From the cell containing the given text, extract its center point as [x, y] coordinate. 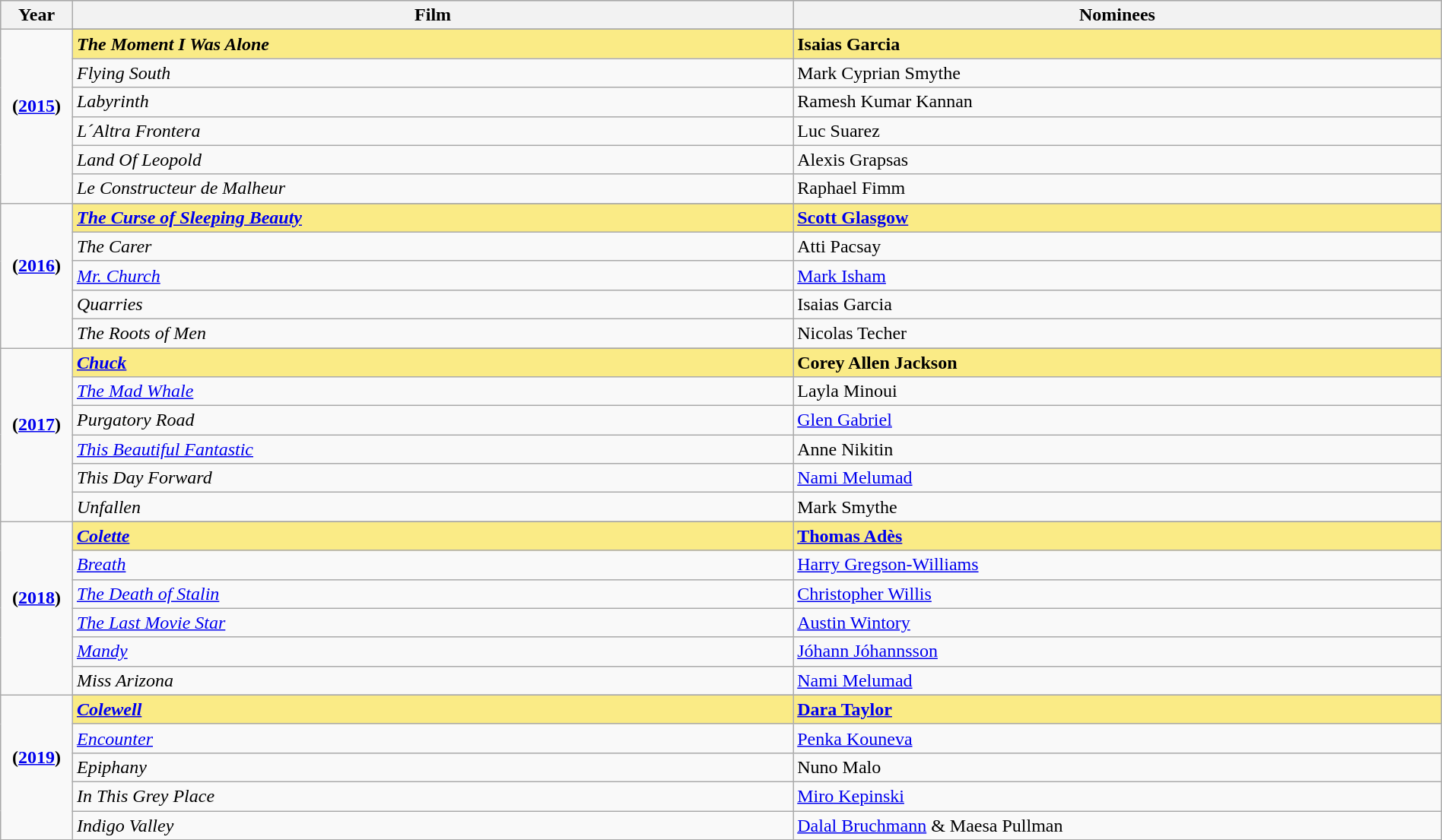
Raphael Fimm [1118, 189]
Chuck [432, 363]
Luc Suarez [1118, 131]
Mark Smythe [1118, 507]
Ramesh Kumar Kannan [1118, 102]
The Death of Stalin [432, 594]
Unfallen [432, 507]
Alexis Grapsas [1118, 160]
Encounter [432, 738]
Layla Minoui [1118, 391]
Scott Glasgow [1118, 217]
(2017) [37, 435]
Nicolas Techer [1118, 333]
(2015) [37, 116]
Jóhann Jóhannsson [1118, 651]
The Curse of Sleeping Beauty [432, 217]
Dalal Bruchmann & Maesa Pullman [1118, 825]
The Roots of Men [432, 333]
Flying South [432, 73]
Labyrinth [432, 102]
This Day Forward [432, 478]
Film [432, 15]
Epiphany [432, 767]
Dara Taylor [1118, 709]
Anne Nikitin [1118, 449]
Colewell [432, 709]
Mandy [432, 651]
(2016) [37, 275]
The Last Movie Star [432, 623]
Miss Arizona [432, 680]
Corey Allen Jackson [1118, 363]
Nominees [1118, 15]
Breath [432, 565]
Austin Wintory [1118, 623]
Christopher Willis [1118, 594]
The Moment I Was Alone [432, 44]
Purgatory Road [432, 420]
In This Grey Place [432, 796]
Nuno Malo [1118, 767]
Penka Kouneva [1118, 738]
This Beautiful Fantastic [432, 449]
Land Of Leopold [432, 160]
(2018) [37, 608]
Mark Isham [1118, 275]
Colette [432, 536]
Quarries [432, 304]
The Mad Whale [432, 391]
Mr. Church [432, 275]
Harry Gregson-Williams [1118, 565]
(2019) [37, 767]
Year [37, 15]
Mark Cyprian Smythe [1118, 73]
Le Constructeur de Malheur [432, 189]
Glen Gabriel [1118, 420]
Atti Pacsay [1118, 246]
L´Altra Frontera [432, 131]
Thomas Adès [1118, 536]
Indigo Valley [432, 825]
The Carer [432, 246]
Miro Kepinski [1118, 796]
